Scan for the cell matching the given text and deliver its (X, Y) coordinate at center. 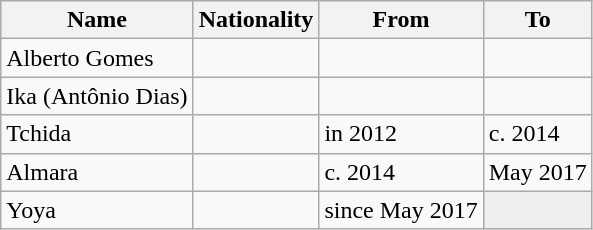
Nationality (256, 20)
Tchida (97, 134)
Yoya (97, 210)
From (401, 20)
since May 2017 (401, 210)
Name (97, 20)
Almara (97, 172)
Ika (Antônio Dias) (97, 96)
May 2017 (538, 172)
To (538, 20)
in 2012 (401, 134)
Alberto Gomes (97, 58)
